Pinpoint the cell where the given text exists, returning its (X, Y) midpoint coordinate. 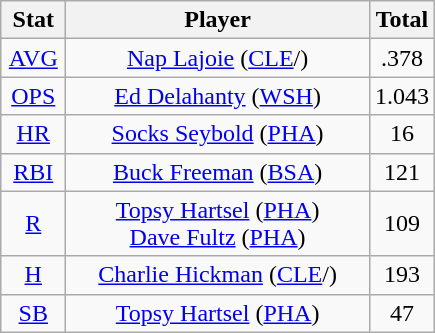
Charlie Hickman (CLE/) (218, 275)
HR (34, 134)
Player (218, 20)
Socks Seybold (PHA) (218, 134)
Total (402, 20)
Nap Lajoie (CLE/) (218, 58)
47 (402, 313)
121 (402, 172)
Topsy Hartsel (PHA)Dave Fultz (PHA) (218, 224)
Buck Freeman (BSA) (218, 172)
RBI (34, 172)
109 (402, 224)
193 (402, 275)
Ed Delahanty (WSH) (218, 96)
1.043 (402, 96)
OPS (34, 96)
AVG (34, 58)
Topsy Hartsel (PHA) (218, 313)
Stat (34, 20)
SB (34, 313)
16 (402, 134)
R (34, 224)
H (34, 275)
.378 (402, 58)
